Pinpoint the cell where the given text exists, returning its (X, Y) midpoint coordinate. 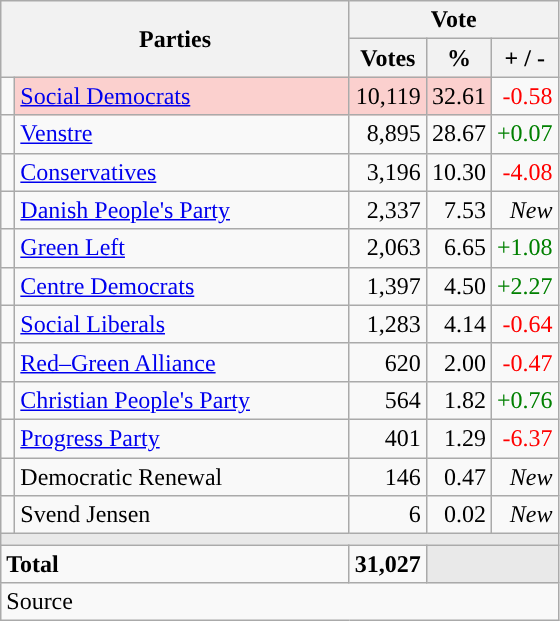
10,119 (388, 96)
Conservatives (182, 172)
10.30 (458, 172)
4.14 (458, 324)
1,283 (388, 324)
Danish People's Party (182, 210)
Green Left (182, 248)
Red–Green Alliance (182, 362)
Progress Party (182, 438)
1.82 (458, 400)
Social Liberals (182, 324)
-6.37 (524, 438)
4.50 (458, 286)
Christian People's Party (182, 400)
-0.47 (524, 362)
Social Democrats (182, 96)
31,027 (388, 564)
620 (388, 362)
28.67 (458, 134)
+1.08 (524, 248)
0.02 (458, 515)
Centre Democrats (182, 286)
Venstre (182, 134)
Source (280, 602)
401 (388, 438)
Vote (454, 20)
Parties (176, 39)
+0.07 (524, 134)
2.00 (458, 362)
7.53 (458, 210)
1,397 (388, 286)
Votes (388, 58)
564 (388, 400)
Svend Jensen (182, 515)
-0.64 (524, 324)
2,063 (388, 248)
% (458, 58)
Total (176, 564)
Democratic Renewal (182, 477)
0.47 (458, 477)
2,337 (388, 210)
146 (388, 477)
+0.76 (524, 400)
1.29 (458, 438)
-0.58 (524, 96)
8,895 (388, 134)
-4.08 (524, 172)
3,196 (388, 172)
+ / - (524, 58)
6 (388, 515)
32.61 (458, 96)
6.65 (458, 248)
+2.27 (524, 286)
